Determine the (X, Y) coordinate at the center of the cell enclosing the given text.  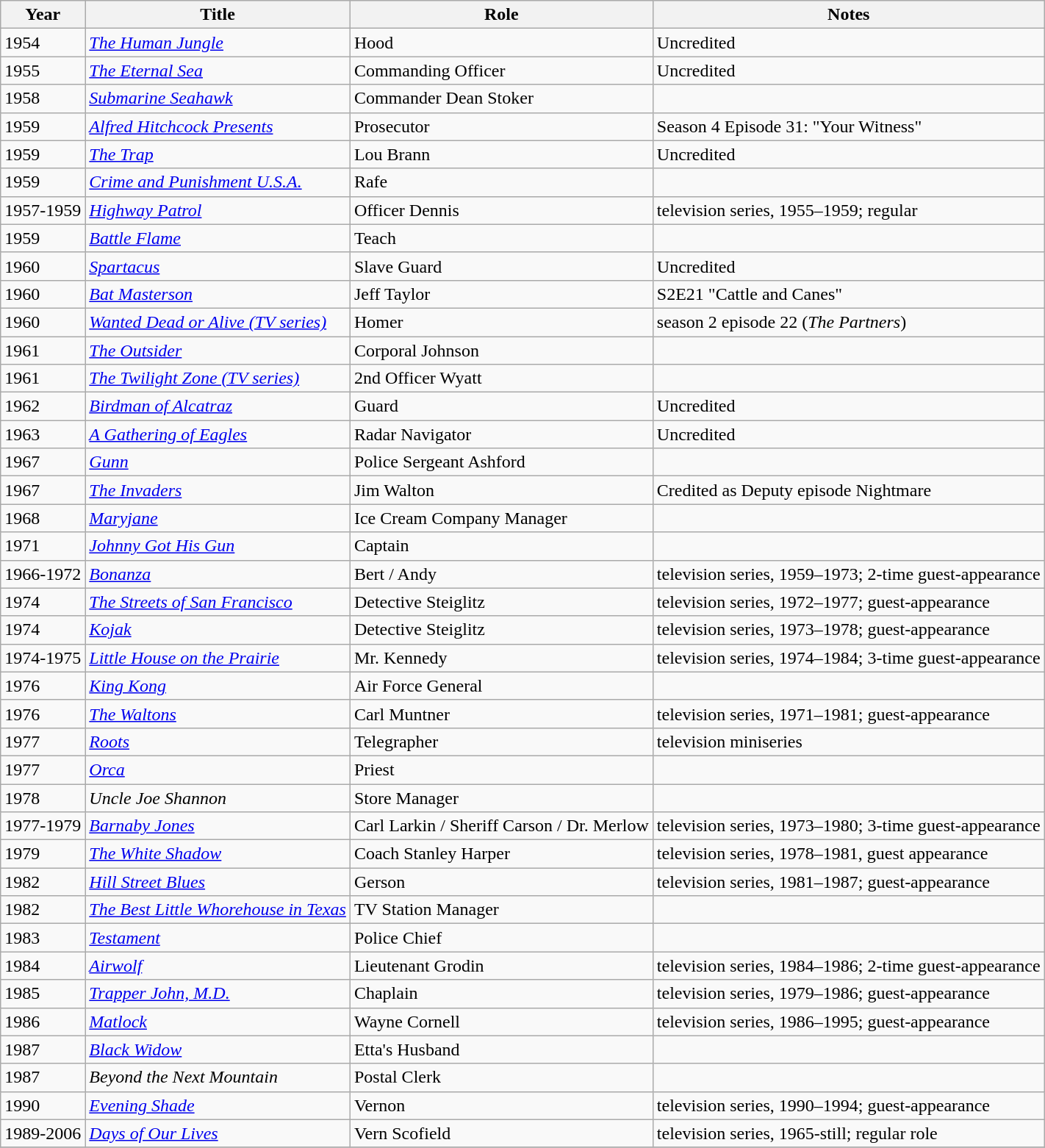
Guard (501, 406)
1984 (43, 966)
1989-2006 (43, 1133)
Carl Muntner (501, 714)
Homer (501, 322)
Store Manager (501, 797)
Chaplain (501, 994)
2nd Officer Wyatt (501, 379)
Rafe (501, 182)
Kojak (218, 630)
television series, 1965-still; regular role (848, 1133)
1990 (43, 1105)
1954 (43, 43)
Battle Flame (218, 238)
Lou Brann (501, 154)
Officer Dennis (501, 210)
television series, 1984–1986; 2-time guest-appearance (848, 966)
Mr. Kennedy (501, 658)
The Outsider (218, 351)
Johnny Got His Gun (218, 546)
television series, 1990–1994; guest-appearance (848, 1105)
Matlock (218, 1022)
Radar Navigator (501, 434)
Police Chief (501, 938)
1985 (43, 994)
Crime and Punishment U.S.A. (218, 182)
television series, 1974–1984; 3-time guest-appearance (848, 658)
Bonanza (218, 574)
TV Station Manager (501, 910)
Lieutenant Grodin (501, 966)
1958 (43, 98)
Vern Scofield (501, 1133)
Black Widow (218, 1050)
The Streets of San Francisco (218, 602)
Testament (218, 938)
television series, 1959–1973; 2-time guest-appearance (848, 574)
Jeff Taylor (501, 294)
Season 4 Episode 31: "Your Witness" (848, 126)
Air Force General (501, 686)
Highway Patrol (218, 210)
television miniseries (848, 742)
Maryjane (218, 518)
1977-1979 (43, 826)
1968 (43, 518)
1962 (43, 406)
Trapper John, M.D. (218, 994)
1971 (43, 546)
Slave Guard (501, 266)
1978 (43, 797)
Ice Cream Company Manager (501, 518)
Carl Larkin / Sheriff Carson / Dr. Merlow (501, 826)
The Best Little Whorehouse in Texas (218, 910)
1983 (43, 938)
1966-1972 (43, 574)
The Trap (218, 154)
1955 (43, 71)
Prosecutor (501, 126)
Evening Shade (218, 1105)
Jim Walton (501, 490)
1979 (43, 854)
Bat Masterson (218, 294)
Priest (501, 769)
Title (218, 15)
Airwolf (218, 966)
season 2 episode 22 (The Partners) (848, 322)
Barnaby Jones (218, 826)
Hill Street Blues (218, 882)
television series, 1986–1995; guest-appearance (848, 1022)
1974-1975 (43, 658)
Submarine Seahawk (218, 98)
Little House on the Prairie (218, 658)
Corporal Johnson (501, 351)
Bert / Andy (501, 574)
Hood (501, 43)
television series, 1973–1978; guest-appearance (848, 630)
Telegrapher (501, 742)
Police Sergeant Ashford (501, 462)
King Kong (218, 686)
S2E21 "Cattle and Canes" (848, 294)
The Human Jungle (218, 43)
Vernon (501, 1105)
Captain (501, 546)
Orca (218, 769)
television series, 1978–1981, guest appearance (848, 854)
1957-1959 (43, 210)
Year (43, 15)
Teach (501, 238)
Spartacus (218, 266)
television series, 1979–1986; guest-appearance (848, 994)
Coach Stanley Harper (501, 854)
The White Shadow (218, 854)
Wayne Cornell (501, 1022)
Credited as Deputy episode Nightmare (848, 490)
Wanted Dead or Alive (TV series) (218, 322)
Commander Dean Stoker (501, 98)
1963 (43, 434)
television series, 1971–1981; guest-appearance (848, 714)
Beyond the Next Mountain (218, 1077)
Roots (218, 742)
television series, 1972–1977; guest-appearance (848, 602)
Postal Clerk (501, 1077)
television series, 1973–1980; 3-time guest-appearance (848, 826)
Notes (848, 15)
Etta's Husband (501, 1050)
A Gathering of Eagles (218, 434)
Gunn (218, 462)
1986 (43, 1022)
Alfred Hitchcock Presents (218, 126)
Uncle Joe Shannon (218, 797)
television series, 1981–1987; guest-appearance (848, 882)
The Eternal Sea (218, 71)
Gerson (501, 882)
Days of Our Lives (218, 1133)
The Twilight Zone (TV series) (218, 379)
Commanding Officer (501, 71)
Role (501, 15)
The Invaders (218, 490)
The Waltons (218, 714)
Birdman of Alcatraz (218, 406)
television series, 1955–1959; regular (848, 210)
